Capture the cell that displays the provided text and extract its (x, y) central coordinate. 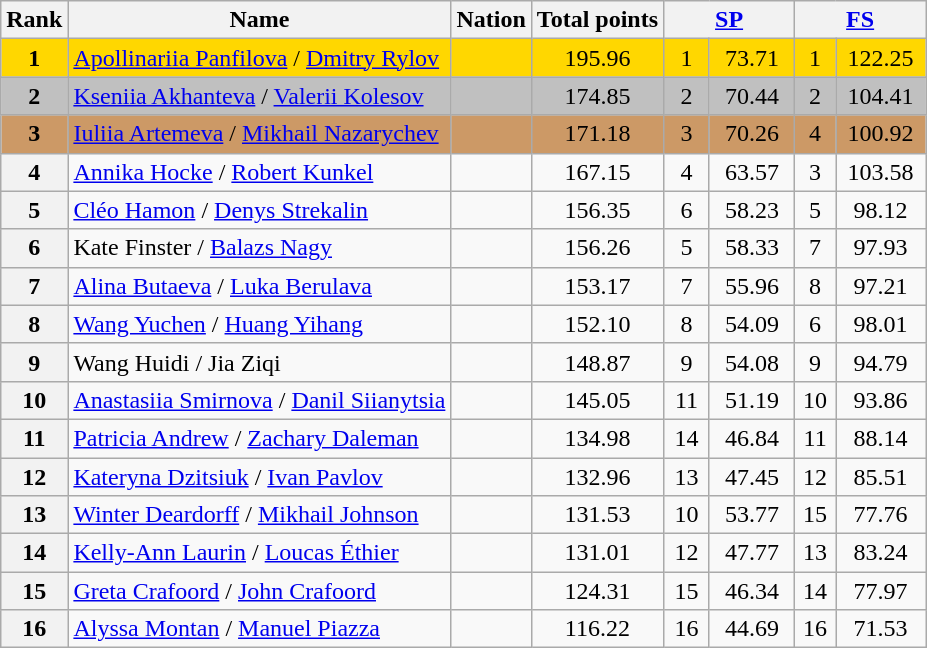
70.26 (752, 134)
104.41 (881, 96)
88.14 (881, 438)
Winter Deardorff / Mikhail Johnson (260, 515)
97.93 (881, 248)
SP (730, 20)
54.08 (752, 362)
174.85 (597, 96)
Rank (34, 20)
Patricia Andrew / Zachary Daleman (260, 438)
116.22 (597, 629)
124.31 (597, 591)
100.92 (881, 134)
Cléo Hamon / Denys Strekalin (260, 210)
47.77 (752, 553)
Greta Crafoord / John Crafoord (260, 591)
94.79 (881, 362)
156.35 (597, 210)
171.18 (597, 134)
Nation (491, 20)
55.96 (752, 286)
93.86 (881, 400)
195.96 (597, 58)
153.17 (597, 286)
103.58 (881, 172)
Kate Finster / Balazs Nagy (260, 248)
71.53 (881, 629)
Kateryna Dzitsiuk / Ivan Pavlov (260, 477)
Iuliia Artemeva / Mikhail Nazarychev (260, 134)
131.01 (597, 553)
97.21 (881, 286)
145.05 (597, 400)
122.25 (881, 58)
54.09 (752, 324)
46.34 (752, 591)
167.15 (597, 172)
51.19 (752, 400)
98.01 (881, 324)
Name (260, 20)
77.97 (881, 591)
53.77 (752, 515)
58.23 (752, 210)
Alyssa Montan / Manuel Piazza (260, 629)
98.12 (881, 210)
148.87 (597, 362)
63.57 (752, 172)
47.45 (752, 477)
156.26 (597, 248)
Wang Huidi / Jia Ziqi (260, 362)
134.98 (597, 438)
152.10 (597, 324)
131.53 (597, 515)
70.44 (752, 96)
58.33 (752, 248)
73.71 (752, 58)
Kelly-Ann Laurin / Loucas Éthier (260, 553)
Anastasiia Smirnova / Danil Siianytsia (260, 400)
Total points (597, 20)
85.51 (881, 477)
FS (860, 20)
Wang Yuchen / Huang Yihang (260, 324)
46.84 (752, 438)
Alina Butaeva / Luka Berulava (260, 286)
44.69 (752, 629)
132.96 (597, 477)
Apollinariia Panfilova / Dmitry Rylov (260, 58)
Annika Hocke / Robert Kunkel (260, 172)
Kseniia Akhanteva / Valerii Kolesov (260, 96)
83.24 (881, 553)
77.76 (881, 515)
